For the text-containing cell, return its midpoint in (X, Y) coordinate format. 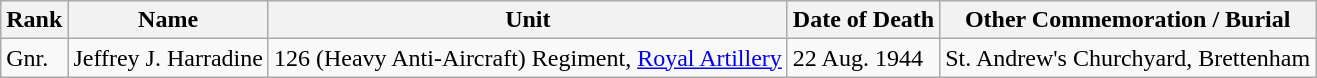
22 Aug. 1944 (863, 58)
St. Andrew's Churchyard, Brettenham (1128, 58)
Other Commemoration / Burial (1128, 20)
Date of Death (863, 20)
Rank (34, 20)
Name (168, 20)
Unit (528, 20)
Gnr. (34, 58)
126 (Heavy Anti-Aircraft) Regiment, Royal Artillery (528, 58)
Jeffrey J. Harradine (168, 58)
